From the cell containing the given text, extract its center point as [X, Y] coordinate. 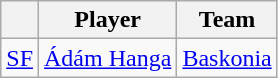
Ádám Hanga [108, 58]
SF [20, 58]
Team [227, 20]
Player [108, 20]
Baskonia [227, 58]
